From the cell containing the given text, extract its center point as (X, Y) coordinate. 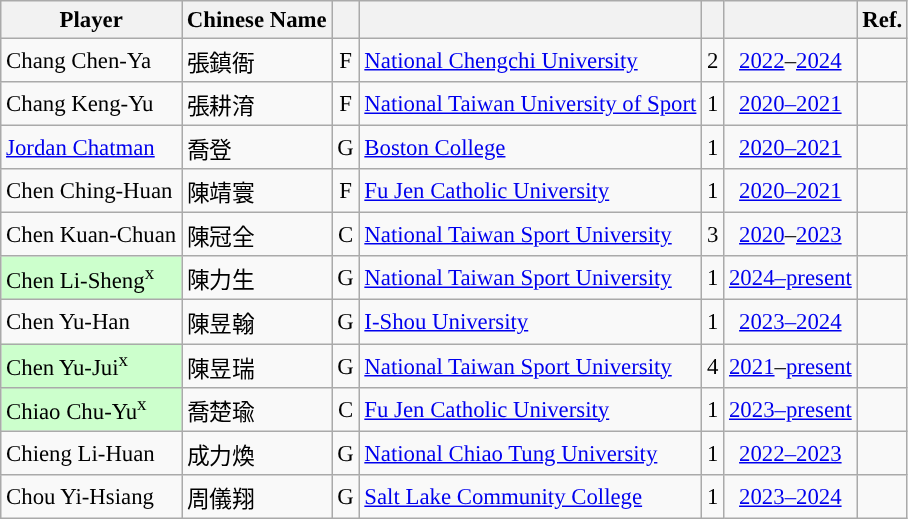
Chang Keng-Yu (92, 104)
周儀翔 (257, 496)
陳昱翰 (257, 322)
喬登 (257, 148)
陳靖寰 (257, 191)
National Chengchi University (530, 61)
2020–2023 (790, 235)
National Taiwan University of Sport (530, 104)
張耕淯 (257, 104)
Chen Kuan-Chuan (92, 235)
Chen Yu-Juix (92, 366)
I-Shou University (530, 322)
成力煥 (257, 453)
Chen Ching-Huan (92, 191)
2022–2024 (790, 61)
陳昱瑞 (257, 366)
張鎮衙 (257, 61)
Chou Yi-Hsiang (92, 496)
2 (713, 61)
4 (713, 366)
2022–2023 (790, 453)
Ref. (882, 20)
National Chiao Tung University (530, 453)
Chen Li-Shengx (92, 278)
Chang Chen-Ya (92, 61)
Jordan Chatman (92, 148)
Player (92, 20)
Boston College (530, 148)
Salt Lake Community College (530, 496)
Chieng Li-Huan (92, 453)
2023–present (790, 409)
Chinese Name (257, 20)
陳力生 (257, 278)
Chen Yu-Han (92, 322)
陳冠全 (257, 235)
2021–present (790, 366)
3 (713, 235)
2024–present (790, 278)
喬楚瑜 (257, 409)
Chiao Chu-Yux (92, 409)
